Capture the cell that displays the provided text and extract its (x, y) central coordinate. 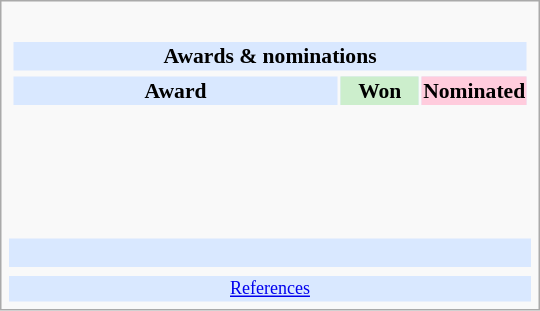
Awards & nominations (270, 56)
References (270, 289)
Awards & nominations Award Won Nominated (270, 124)
Award (175, 90)
Won (380, 90)
Nominated (474, 90)
